Return the [x, y] coordinate for the center point of the cell that contains the specified text.  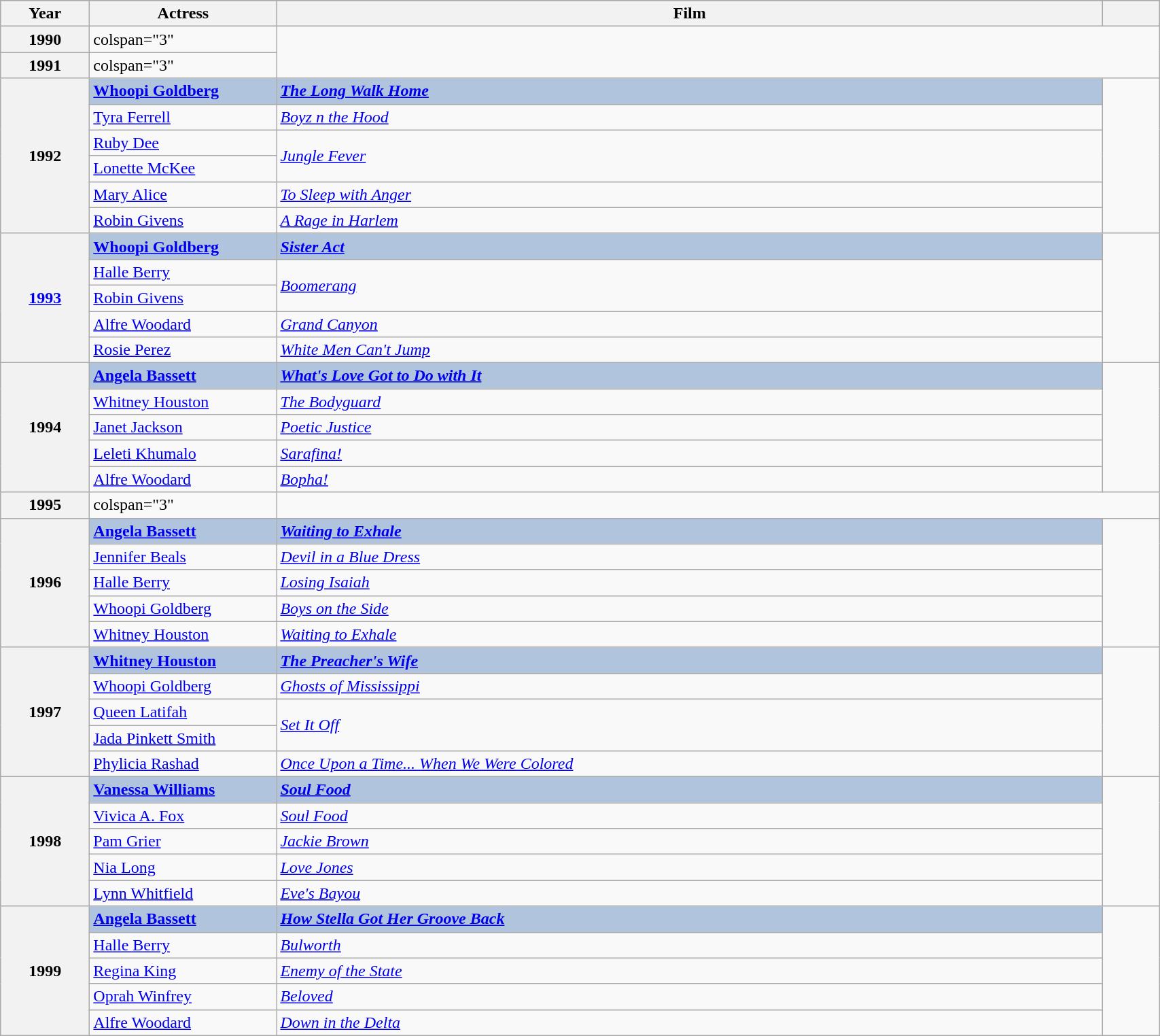
Boys on the Side [690, 608]
Vanessa Williams [183, 790]
Mary Alice [183, 194]
1992 [45, 156]
Grand Canyon [690, 324]
Janet Jackson [183, 428]
1996 [45, 583]
Year [45, 14]
Leleti Khumalo [183, 453]
Sarafina! [690, 453]
Pam Grier [183, 842]
Jada Pinkett Smith [183, 738]
Ruby Dee [183, 143]
Jungle Fever [690, 156]
A Rage in Harlem [690, 220]
The Preacher's Wife [690, 660]
Love Jones [690, 867]
Rosie Perez [183, 350]
Enemy of the State [690, 971]
Actress [183, 14]
What's Love Got to Do with It [690, 376]
Film [690, 14]
The Bodyguard [690, 402]
Jennifer Beals [183, 557]
1990 [45, 39]
White Men Can't Jump [690, 350]
Regina King [183, 971]
1991 [45, 65]
Ghosts of Mississippi [690, 686]
Eve's Bayou [690, 893]
The Long Walk Home [690, 91]
How Stella Got Her Groove Back [690, 919]
Poetic Justice [690, 428]
Beloved [690, 997]
1995 [45, 505]
Boomerang [690, 285]
Devil in a Blue Dress [690, 557]
1993 [45, 298]
Down in the Delta [690, 1022]
Bulworth [690, 945]
Lynn Whitfield [183, 893]
Nia Long [183, 867]
Bopha! [690, 479]
Tyra Ferrell [183, 117]
Oprah Winfrey [183, 997]
Losing Isaiah [690, 583]
1998 [45, 842]
Jackie Brown [690, 842]
Queen Latifah [183, 712]
Once Upon a Time... When We Were Colored [690, 764]
Boyz n the Hood [690, 117]
1999 [45, 971]
Sister Act [690, 246]
1997 [45, 712]
Phylicia Rashad [183, 764]
To Sleep with Anger [690, 194]
Set It Off [690, 725]
1994 [45, 428]
Lonette McKee [183, 169]
Vivica A. Fox [183, 816]
